Return the [X, Y] coordinate for the center point of the cell that contains the specified text.  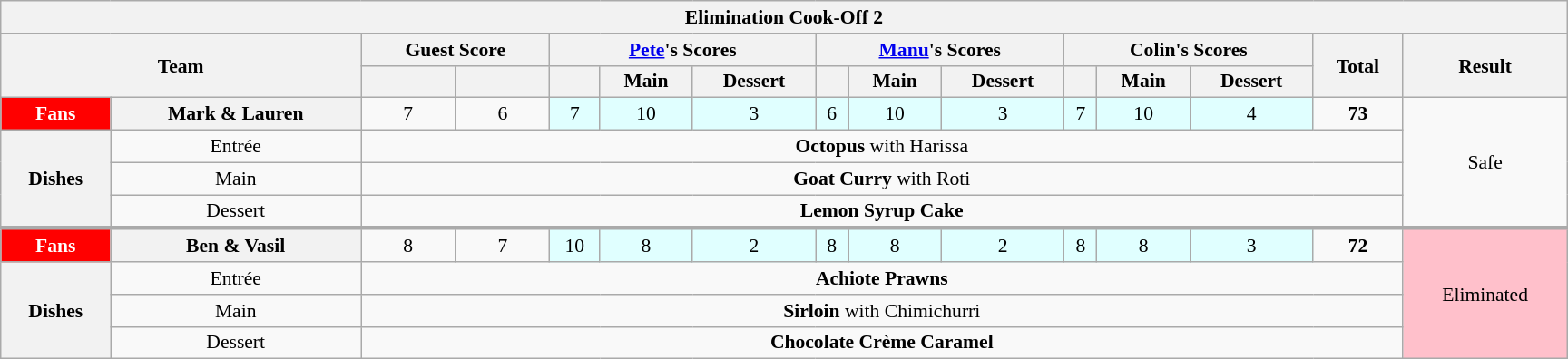
Lemon Syrup Cake [882, 212]
4 [1251, 114]
Result [1485, 65]
Mark & Lauren [236, 114]
Pete's Scores [682, 50]
Guest Score [456, 50]
Goat Curry with Roti [882, 179]
72 [1357, 245]
Octopus with Harissa [882, 147]
Chocolate Crème Caramel [882, 343]
Team [181, 65]
Sirloin with Chimichurri [882, 311]
73 [1357, 114]
Total [1357, 65]
Safe [1485, 163]
Ben & Vasil [236, 245]
Achiote Prawns [882, 278]
Elimination Cook-Off 2 [784, 17]
Colin's Scores [1189, 50]
Manu's Scores [940, 50]
Eliminated [1485, 294]
